Capture the cell that displays the provided text and extract its (x, y) central coordinate. 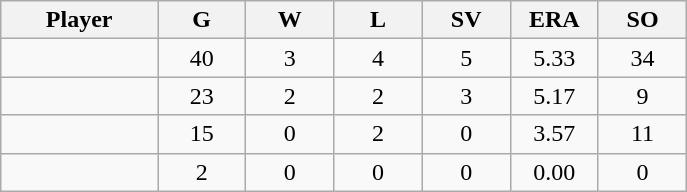
5.33 (554, 58)
5 (466, 58)
40 (202, 58)
Player (80, 20)
3.57 (554, 134)
4 (378, 58)
9 (642, 96)
15 (202, 134)
L (378, 20)
5.17 (554, 96)
34 (642, 58)
W (290, 20)
SO (642, 20)
23 (202, 96)
SV (466, 20)
ERA (554, 20)
11 (642, 134)
G (202, 20)
0.00 (554, 172)
